Extract the [X, Y] coordinate from the center of the cell holding the provided text.  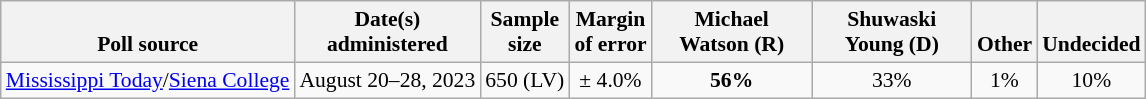
± 4.0% [610, 80]
56% [732, 80]
Poll source [148, 32]
10% [1091, 80]
650 (LV) [524, 80]
August 20–28, 2023 [387, 80]
Date(s)administered [387, 32]
MichaelWatson (R) [732, 32]
Marginof error [610, 32]
1% [1004, 80]
Samplesize [524, 32]
Mississippi Today/Siena College [148, 80]
33% [892, 80]
ShuwaskiYoung (D) [892, 32]
Other [1004, 32]
Undecided [1091, 32]
